Output the (x, y) coordinate of the center of the cell containing the given text.  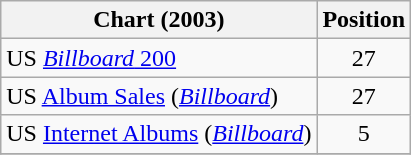
Position (364, 20)
US Album Sales (Billboard) (159, 96)
Chart (2003) (159, 20)
5 (364, 134)
US Internet Albums (Billboard) (159, 134)
US Billboard 200 (159, 58)
